Identify which cell holds the provided text, then report its [x, y] central coordinate. 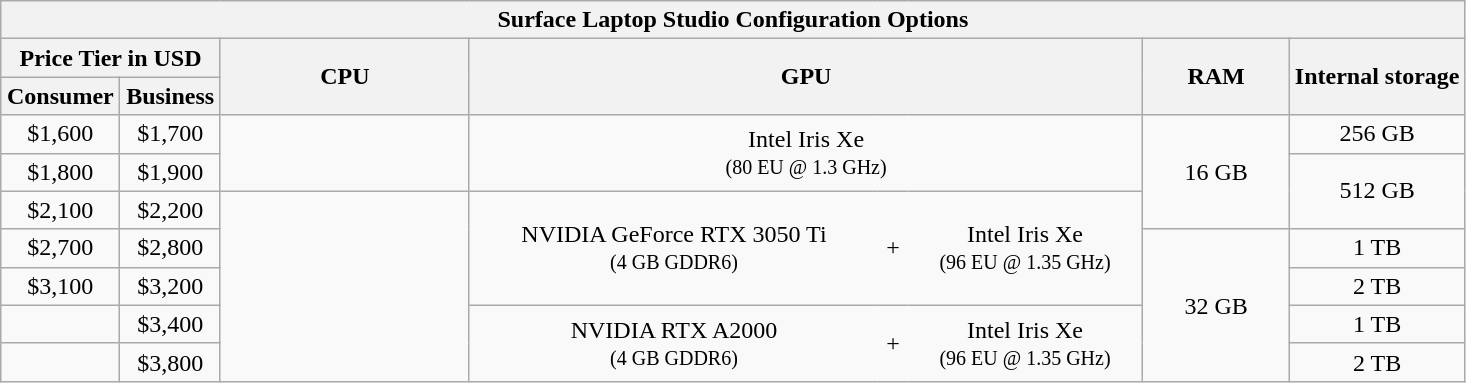
NVIDIA RTX A2000(4 GB GDDR6) [674, 343]
$1,600 [60, 134]
Internal storage [1377, 77]
Intel Iris Xe(80 EU @ 1.3 GHz) [806, 153]
RAM [1216, 77]
NVIDIA GeForce RTX 3050 Ti(4 GB GDDR6) [674, 248]
32 GB [1216, 305]
GPU [806, 77]
512 GB [1377, 191]
CPU [344, 77]
Business [170, 96]
16 GB [1216, 172]
$1,900 [170, 172]
$2,800 [170, 248]
$3,800 [170, 362]
$3,400 [170, 324]
$2,700 [60, 248]
$1,800 [60, 172]
$2,200 [170, 210]
$1,700 [170, 134]
256 GB [1377, 134]
$3,100 [60, 286]
Price Tier in USD [111, 58]
Consumer [60, 96]
Surface Laptop Studio Configuration Options [733, 20]
$2,100 [60, 210]
$3,200 [170, 286]
